Search for the cell housing the specified text and yield its (x, y) center coordinate. 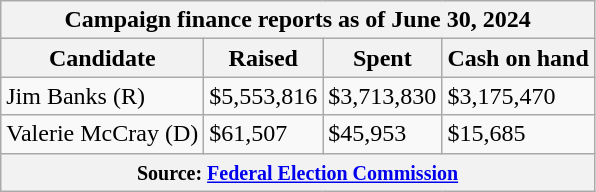
$5,553,816 (264, 96)
$3,713,830 (382, 96)
Jim Banks (R) (102, 96)
$45,953 (382, 134)
$3,175,470 (518, 96)
$61,507 (264, 134)
Campaign finance reports as of June 30, 2024 (298, 20)
Spent (382, 58)
Candidate (102, 58)
Valerie McCray (D) (102, 134)
$15,685 (518, 134)
Raised (264, 58)
Source: Federal Election Commission (298, 172)
Cash on hand (518, 58)
